Output the [x, y] coordinate of the center of the cell containing the given text.  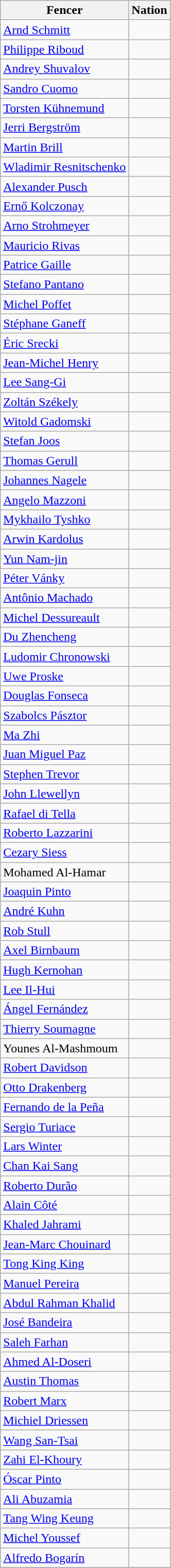
Michel Youssef [65, 1538]
Joaquin Pinto [65, 892]
Sandro Cuomo [65, 89]
Stefano Pantano [65, 285]
Douglas Fonseca [65, 696]
Ali Abuzamia [65, 1499]
Lee Sang-Gi [65, 382]
Hugh Kernohan [65, 970]
Tong King King [65, 1264]
Thierry Soumagne [65, 1029]
Patrice Gaille [65, 265]
Ludomir Chronowski [65, 657]
Michel Poffet [65, 304]
Lars Winter [65, 1146]
Zahi El-Khoury [65, 1459]
Witold Gadomski [65, 421]
Younes Al-Mashmoum [65, 1048]
Fencer [65, 10]
Mauricio Rivas [65, 245]
Alexander Pusch [65, 186]
Stéphane Ganeff [65, 324]
Khaled Jahrami [65, 1225]
Johannes Nagele [65, 480]
Zoltán Székely [65, 402]
Cezary Siess [65, 852]
Jean-Michel Henry [65, 363]
Michiel Driessen [65, 1420]
Robert Marx [65, 1401]
Saleh Farhan [65, 1342]
Axel Birnbaum [65, 950]
Thomas Gerull [65, 461]
Yun Nam-jin [65, 558]
Stefan Joos [65, 441]
Sergio Turiace [65, 1126]
Martin Brill [65, 147]
Austin Thomas [65, 1381]
Du Zhencheng [65, 637]
Péter Vánky [65, 578]
Fernando de la Peña [65, 1107]
Ma Zhi [65, 735]
Alfredo Bogarín [65, 1558]
Manuel Pereira [65, 1283]
Ángel Fernández [65, 1009]
Andrey Shuvalov [65, 69]
André Kuhn [65, 911]
Szabolcs Pásztor [65, 715]
Arnd Schmitt [65, 30]
Nation [149, 10]
Tang Wing Keung [65, 1519]
Wladimir Resnitschenko [65, 167]
Antônio Machado [65, 598]
Mykhailo Tyshko [65, 519]
Stephen Trevor [65, 774]
Jean-Marc Chouinard [65, 1244]
Otto Drakenberg [65, 1087]
Angelo Mazzoni [65, 500]
José Bandeira [65, 1323]
Roberto Lazzarini [65, 833]
Chan Kai Sang [65, 1166]
Éric Srecki [65, 343]
Robert Davidson [65, 1068]
Juan Miguel Paz [65, 754]
Arwin Kardolus [65, 539]
John Llewellyn [65, 794]
Roberto Durão [65, 1185]
Ahmed Al-Doseri [65, 1362]
Uwe Proske [65, 676]
Wang San-Tsai [65, 1440]
Abdul Rahman Khalid [65, 1303]
Rob Stull [65, 931]
Arno Strohmeyer [65, 225]
Jerri Bergström [65, 128]
Philippe Riboud [65, 49]
Torsten Kühnemund [65, 108]
Óscar Pinto [65, 1479]
Lee Il-Hui [65, 990]
Ernő Kolczonay [65, 206]
Rafael di Tella [65, 813]
Mohamed Al-Hamar [65, 872]
Michel Dessureault [65, 618]
Alain Côté [65, 1205]
